Locate the cell with the specified text and output its (x, y) center coordinate. 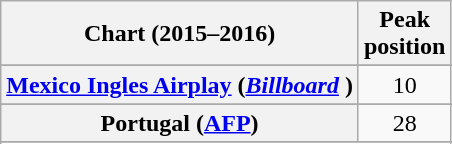
28 (404, 123)
10 (404, 85)
Portugal (AFP) (180, 123)
Chart (2015–2016) (180, 34)
Mexico Ingles Airplay (Billboard ) (180, 85)
Peakposition (404, 34)
